Locate the cell with the specified text and output its [x, y] center coordinate. 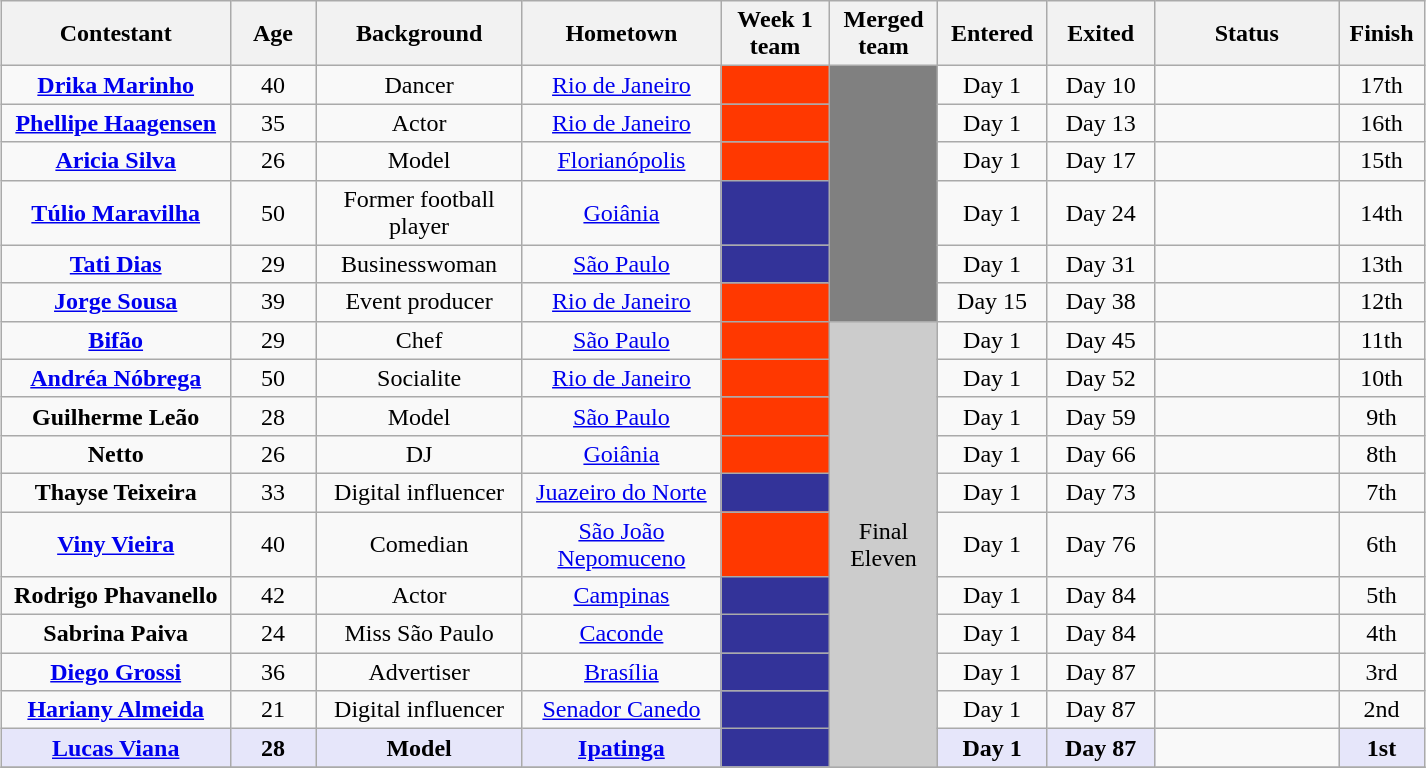
Ipatinga [622, 748]
Drika Marinho [116, 85]
Campinas [622, 596]
Day 59 [1100, 416]
14th [1381, 212]
Juazeiro do Norte [622, 492]
13th [1381, 264]
15th [1381, 161]
24 [273, 634]
Day 17 [1100, 161]
Businesswoman [419, 264]
Caconde [622, 634]
Tati Dias [116, 264]
Day 31 [1100, 264]
16th [1381, 123]
Event producer [419, 302]
Finish [1381, 34]
Túlio Maravilha [116, 212]
Entered [992, 34]
DJ [419, 454]
Week 1team [776, 34]
Status [1247, 34]
Final Eleven [884, 544]
Andréa Nóbrega [116, 378]
Day 13 [1100, 123]
36 [273, 672]
Bifão [116, 340]
Viny Vieira [116, 544]
4th [1381, 634]
Advertiser [419, 672]
Exited [1100, 34]
12th [1381, 302]
39 [273, 302]
Phellipe Haagensen [116, 123]
Day 10 [1100, 85]
8th [1381, 454]
Dancer [419, 85]
Netto [116, 454]
Thayse Teixeira [116, 492]
Miss São Paulo [419, 634]
21 [273, 710]
2nd [1381, 710]
Day 38 [1100, 302]
33 [273, 492]
Guilherme Leão [116, 416]
São João Nepomuceno [622, 544]
Comedian [419, 544]
Contestant [116, 34]
Mergedteam [884, 34]
Day 15 [992, 302]
Hometown [622, 34]
Day 52 [1100, 378]
Diego Grossi [116, 672]
Aricia Silva [116, 161]
Socialite [419, 378]
7th [1381, 492]
Background [419, 34]
Sabrina Paiva [116, 634]
5th [1381, 596]
Brasília [622, 672]
Hariany Almeida [116, 710]
Lucas Viana [116, 748]
Jorge Sousa [116, 302]
Day 66 [1100, 454]
10th [1381, 378]
Day 73 [1100, 492]
35 [273, 123]
Rodrigo Phavanello [116, 596]
Chef [419, 340]
Day 45 [1100, 340]
6th [1381, 544]
Florianópolis [622, 161]
1st [1381, 748]
9th [1381, 416]
42 [273, 596]
3rd [1381, 672]
Senador Canedo [622, 710]
Former football player [419, 212]
Day 76 [1100, 544]
Age [273, 34]
17th [1381, 85]
11th [1381, 340]
Day 24 [1100, 212]
